Scan for the cell matching the given text and deliver its [x, y] coordinate at center. 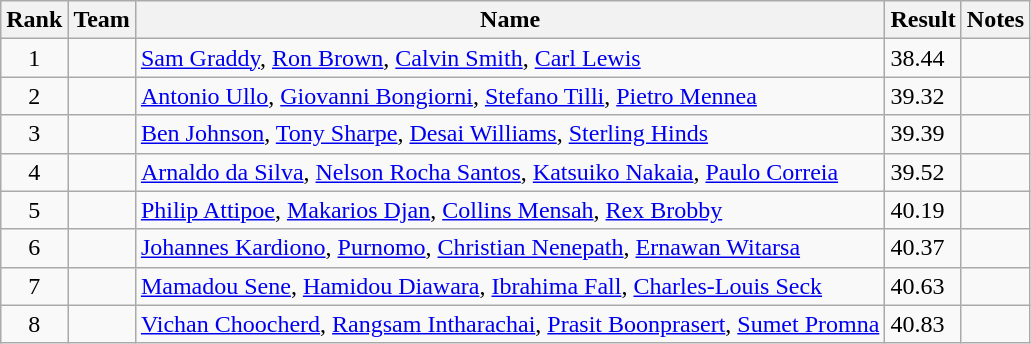
40.37 [923, 248]
Team [102, 20]
5 [34, 210]
Mamadou Sene, Hamidou Diawara, Ibrahima Fall, Charles-Louis Seck [510, 286]
Ben Johnson, Tony Sharpe, Desai Williams, Sterling Hinds [510, 134]
40.63 [923, 286]
3 [34, 134]
Result [923, 20]
Johannes Kardiono, Purnomo, Christian Nenepath, Ernawan Witarsa [510, 248]
Notes [995, 20]
40.19 [923, 210]
Vichan Choocherd, Rangsam Intharachai, Prasit Boonprasert, Sumet Promna [510, 324]
39.39 [923, 134]
Arnaldo da Silva, Nelson Rocha Santos, Katsuiko Nakaia, Paulo Correia [510, 172]
39.52 [923, 172]
1 [34, 58]
8 [34, 324]
2 [34, 96]
Sam Graddy, Ron Brown, Calvin Smith, Carl Lewis [510, 58]
Name [510, 20]
40.83 [923, 324]
4 [34, 172]
Rank [34, 20]
Antonio Ullo, Giovanni Bongiorni, Stefano Tilli, Pietro Mennea [510, 96]
6 [34, 248]
39.32 [923, 96]
38.44 [923, 58]
Philip Attipoe, Makarios Djan, Collins Mensah, Rex Brobby [510, 210]
7 [34, 286]
